From the cell containing the given text, extract its center point as (X, Y) coordinate. 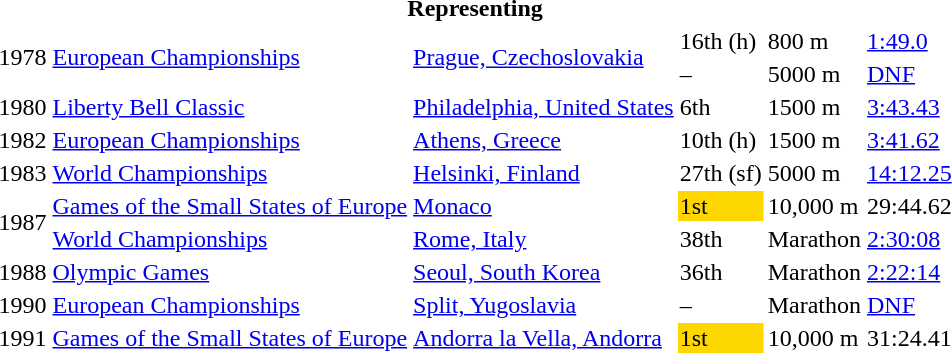
Liberty Bell Classic (230, 107)
Olympic Games (230, 272)
27th (sf) (720, 173)
Monaco (544, 206)
36th (720, 272)
Seoul, South Korea (544, 272)
38th (720, 239)
Prague, Czechoslovakia (544, 58)
800 m (814, 41)
Rome, Italy (544, 239)
Philadelphia, United States (544, 107)
Split, Yugoslavia (544, 305)
Athens, Greece (544, 140)
16th (h) (720, 41)
6th (720, 107)
Helsinki, Finland (544, 173)
10th (h) (720, 140)
Andorra la Vella, Andorra (544, 338)
